For the text-containing cell, return its midpoint in [x, y] coordinate format. 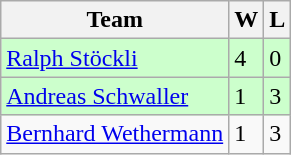
W [246, 20]
0 [278, 58]
Bernhard Wethermann [115, 134]
Andreas Schwaller [115, 96]
Team [115, 20]
4 [246, 58]
L [278, 20]
Ralph Stöckli [115, 58]
